Pinpoint the cell where the given text exists, returning its [X, Y] midpoint coordinate. 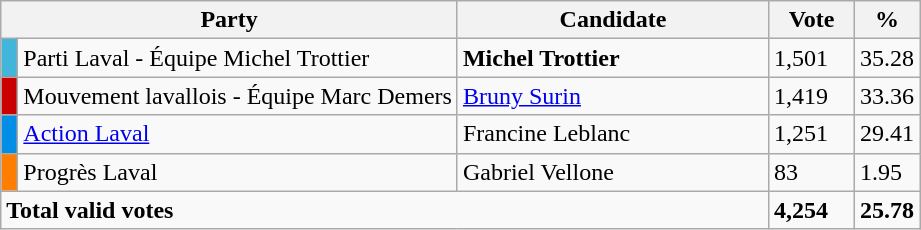
1,419 [811, 96]
Bruny Surin [612, 96]
33.36 [888, 96]
% [888, 20]
4,254 [811, 210]
1,501 [811, 58]
Parti Laval - Équipe Michel Trottier [238, 58]
29.41 [888, 134]
83 [811, 172]
Party [230, 20]
Francine Leblanc [612, 134]
1,251 [811, 134]
35.28 [888, 58]
Vote [811, 20]
1.95 [888, 172]
Michel Trottier [612, 58]
Candidate [612, 20]
Total valid votes [385, 210]
Gabriel Vellone [612, 172]
Action Laval [238, 134]
Mouvement lavallois - Équipe Marc Demers [238, 96]
Progrès Laval [238, 172]
25.78 [888, 210]
